From the cell containing the given text, extract its center point as (X, Y) coordinate. 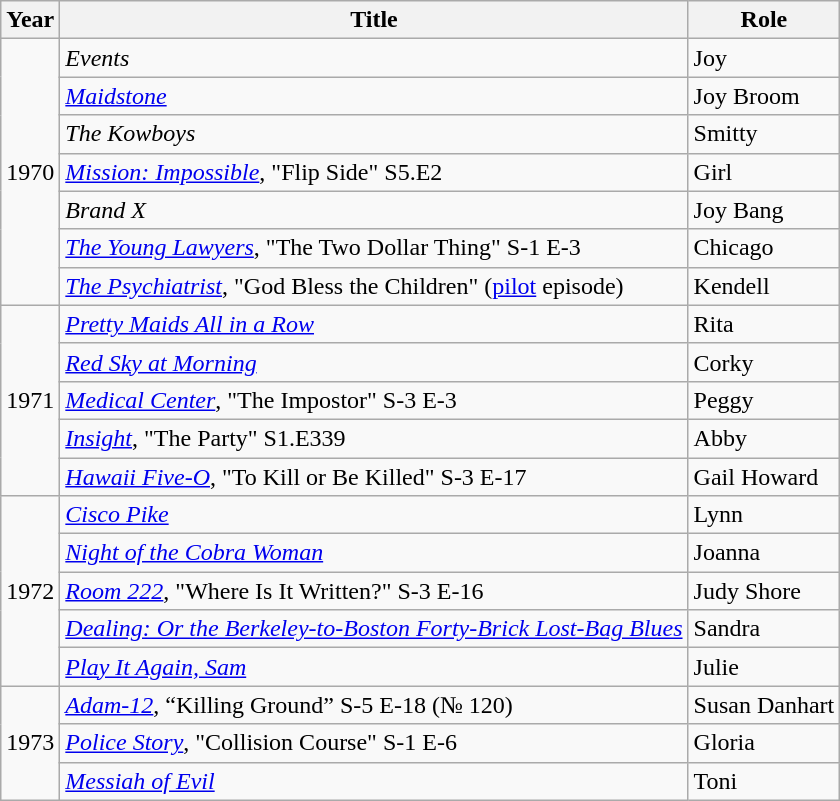
Year (30, 20)
Susan Danhart (764, 705)
Mission: Impossible, "Flip Side" S5.E2 (374, 172)
The Psychiatrist, "God Bless the Children" (pilot episode) (374, 286)
Abby (764, 438)
Girl (764, 172)
Peggy (764, 400)
Red Sky at Morning (374, 362)
1973 (30, 743)
Rita (764, 324)
Pretty Maids All in a Row (374, 324)
Dealing: Or the Berkeley-to-Boston Forty-Brick Lost-Bag Blues (374, 629)
Joy Broom (764, 96)
Events (374, 58)
Medical Center, "The Impostor" S-3 E-3 (374, 400)
Police Story, "Collision Course" S-1 E-6 (374, 743)
Role (764, 20)
1972 (30, 591)
Joy (764, 58)
Corky (764, 362)
Judy Shore (764, 591)
The Young Lawyers, "The Two Dollar Thing" S-1 E-3 (374, 248)
Brand X (374, 210)
Title (374, 20)
Room 222, "Where Is It Written?" S-3 E-16 (374, 591)
Play It Again, Sam (374, 667)
Smitty (764, 134)
Adam-12, “Killing Ground” S-5 E-18 (№ 120) (374, 705)
Julie (764, 667)
Sandra (764, 629)
Hawaii Five-O, "To Kill or Be Killed" S-3 E-17 (374, 477)
Gloria (764, 743)
Cisco Pike (374, 515)
1970 (30, 172)
Insight, "The Party" S1.E339 (374, 438)
Gail Howard (764, 477)
The Kowboys (374, 134)
Night of the Cobra Woman (374, 553)
Messiah of Evil (374, 781)
Maidstone (374, 96)
Kendell (764, 286)
Joy Bang (764, 210)
Chicago (764, 248)
1971 (30, 400)
Joanna (764, 553)
Lynn (764, 515)
Toni (764, 781)
